Return the [X, Y] coordinate for the center point of the cell that contains the specified text.  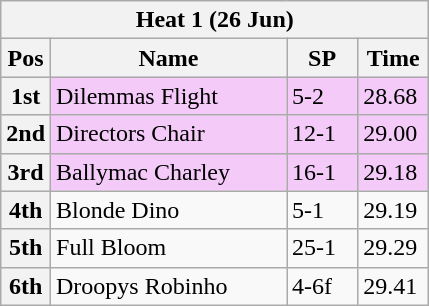
SP [322, 58]
6th [26, 286]
Blonde Dino [169, 210]
1st [26, 96]
16-1 [322, 172]
Directors Chair [169, 134]
29.00 [394, 134]
29.41 [394, 286]
29.29 [394, 248]
29.18 [394, 172]
Name [169, 58]
3rd [26, 172]
Ballymac Charley [169, 172]
5-2 [322, 96]
2nd [26, 134]
5th [26, 248]
29.19 [394, 210]
12-1 [322, 134]
Dilemmas Flight [169, 96]
Heat 1 (26 Jun) [215, 20]
25-1 [322, 248]
4th [26, 210]
5-1 [322, 210]
4-6f [322, 286]
Droopys Robinho [169, 286]
28.68 [394, 96]
Time [394, 58]
Pos [26, 58]
Full Bloom [169, 248]
